For the text-containing cell, return its midpoint in [X, Y] coordinate format. 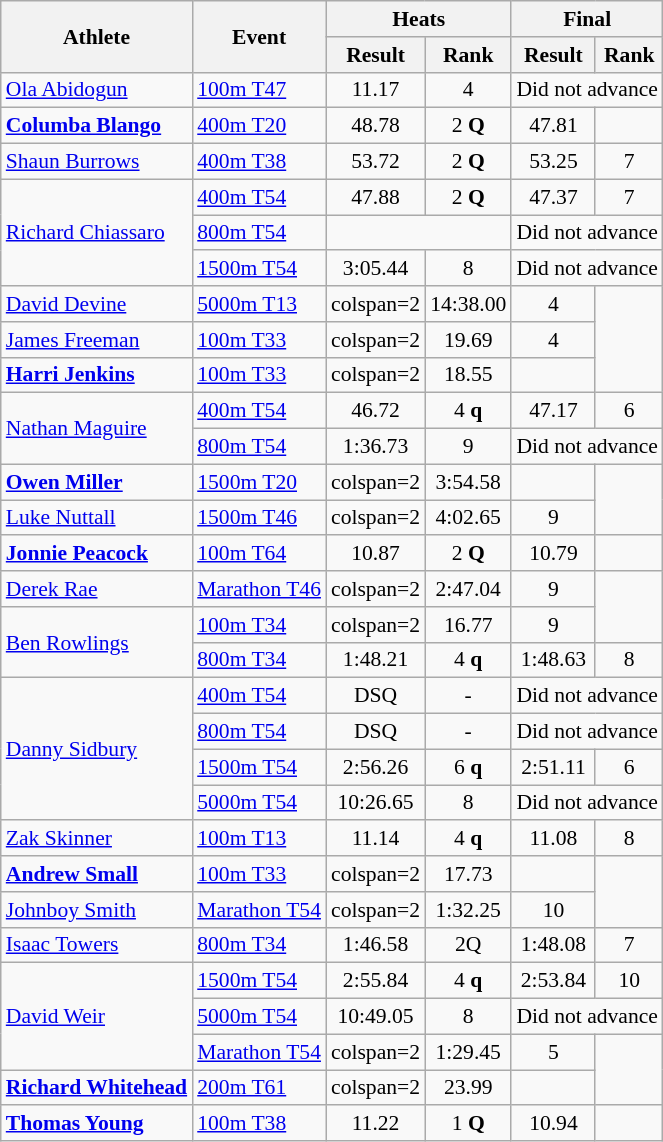
1:48.08 [553, 945]
Owen Miller [96, 482]
Andrew Small [96, 874]
2:56.26 [376, 767]
48.78 [376, 126]
Ben Rowlings [96, 642]
4:02.65 [468, 518]
10:26.65 [376, 803]
David Devine [96, 304]
46.72 [376, 411]
2:53.84 [553, 981]
Athlete [96, 36]
2Q [468, 945]
Ola Abidogun [96, 90]
100m T47 [259, 90]
1:36.73 [376, 447]
Shaun Burrows [96, 162]
Final [587, 19]
Harri Jenkins [96, 375]
3:05.44 [376, 269]
400m T38 [259, 162]
3:54.58 [468, 482]
14:38.00 [468, 304]
19.69 [468, 340]
1:32.25 [468, 910]
2:47.04 [468, 589]
18.55 [468, 375]
53.72 [376, 162]
2:51.11 [553, 767]
1 Q [468, 1124]
Isaac Towers [96, 945]
16.77 [468, 625]
10:49.05 [376, 1017]
53.25 [553, 162]
17.73 [468, 874]
James Freeman [96, 340]
2:55.84 [376, 981]
47.81 [553, 126]
Richard Whitehead [96, 1088]
David Weir [96, 1016]
11.22 [376, 1124]
11.17 [376, 90]
Heats [418, 19]
100m T13 [259, 839]
100m T64 [259, 554]
Marathon T46 [259, 589]
400m T20 [259, 126]
100m T34 [259, 625]
Columba Blango [96, 126]
Richard Chiassaro [96, 232]
47.37 [553, 197]
Johnboy Smith [96, 910]
Nathan Maguire [96, 428]
5 [553, 1052]
1500m T20 [259, 482]
5000m T13 [259, 304]
6 q [468, 767]
11.08 [553, 839]
10.94 [553, 1124]
1:46.58 [376, 945]
47.17 [553, 411]
23.99 [468, 1088]
Jonnie Peacock [96, 554]
Derek Rae [96, 589]
1:29.45 [468, 1052]
1500m T46 [259, 518]
10.87 [376, 554]
11.14 [376, 839]
100m T38 [259, 1124]
Zak Skinner [96, 839]
200m T61 [259, 1088]
1:48.63 [553, 660]
1:48.21 [376, 660]
Thomas Young [96, 1124]
10.79 [553, 554]
Event [259, 36]
Danny Sidbury [96, 749]
Luke Nuttall [96, 518]
47.88 [376, 197]
